Provide the (x, y) coordinate of the cell's center where the given text is located.  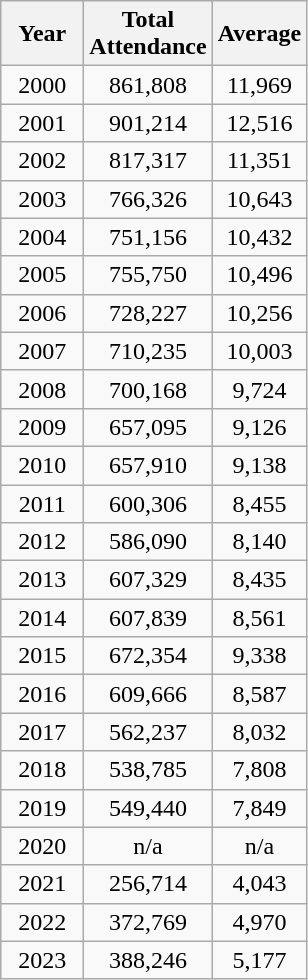
9,126 (260, 427)
2001 (42, 123)
586,090 (148, 542)
2011 (42, 503)
12,516 (260, 123)
8,032 (260, 732)
TotalAttendance (148, 34)
609,666 (148, 694)
Average (260, 34)
751,156 (148, 237)
2008 (42, 389)
2012 (42, 542)
388,246 (148, 960)
8,140 (260, 542)
766,326 (148, 199)
9,724 (260, 389)
2016 (42, 694)
2009 (42, 427)
2013 (42, 580)
10,256 (260, 313)
607,839 (148, 618)
2020 (42, 846)
2006 (42, 313)
538,785 (148, 770)
10,003 (260, 351)
9,338 (260, 656)
2018 (42, 770)
901,214 (148, 123)
700,168 (148, 389)
861,808 (148, 85)
2002 (42, 161)
Year (42, 34)
11,969 (260, 85)
755,750 (148, 275)
11,351 (260, 161)
2017 (42, 732)
2019 (42, 808)
8,455 (260, 503)
2021 (42, 884)
372,769 (148, 922)
672,354 (148, 656)
2014 (42, 618)
817,317 (148, 161)
8,561 (260, 618)
2005 (42, 275)
728,227 (148, 313)
10,432 (260, 237)
657,910 (148, 465)
9,138 (260, 465)
7,808 (260, 770)
256,714 (148, 884)
5,177 (260, 960)
2007 (42, 351)
710,235 (148, 351)
2023 (42, 960)
4,970 (260, 922)
8,435 (260, 580)
10,496 (260, 275)
2015 (42, 656)
8,587 (260, 694)
562,237 (148, 732)
2000 (42, 85)
2010 (42, 465)
2022 (42, 922)
10,643 (260, 199)
549,440 (148, 808)
600,306 (148, 503)
2004 (42, 237)
4,043 (260, 884)
7,849 (260, 808)
2003 (42, 199)
657,095 (148, 427)
607,329 (148, 580)
